Locate the cell with the specified text and output its [x, y] center coordinate. 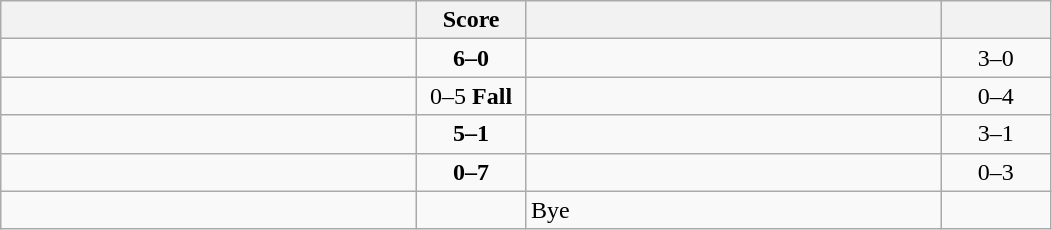
6–0 [472, 58]
0–4 [996, 96]
3–1 [996, 134]
0–3 [996, 172]
0–5 Fall [472, 96]
0–7 [472, 172]
Score [472, 20]
3–0 [996, 58]
5–1 [472, 134]
Bye [733, 210]
